Provide the (x, y) coordinate of the cell's center where the given text is located.  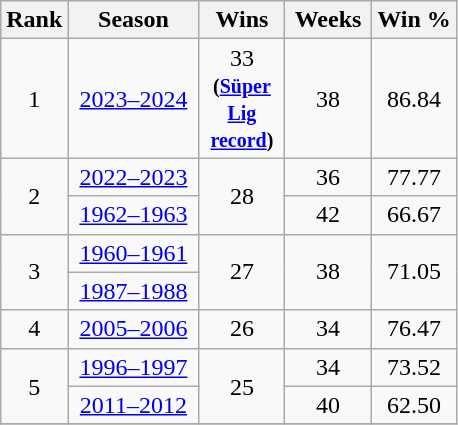
71.05 (414, 272)
76.47 (414, 329)
5 (34, 386)
2023–2024 (134, 98)
Wins (242, 20)
28 (242, 196)
3 (34, 272)
73.52 (414, 367)
1962–1963 (134, 215)
Win % (414, 20)
2005–2006 (134, 329)
Weeks (328, 20)
36 (328, 177)
2 (34, 196)
Season (134, 20)
1987–1988 (134, 291)
2022–2023 (134, 177)
27 (242, 272)
2011–2012 (134, 405)
Rank (34, 20)
62.50 (414, 405)
1960–1961 (134, 253)
40 (328, 405)
66.67 (414, 215)
77.77 (414, 177)
4 (34, 329)
33(Süper Lig record) (242, 98)
26 (242, 329)
42 (328, 215)
25 (242, 386)
86.84 (414, 98)
1996–1997 (134, 367)
1 (34, 98)
